Output the [X, Y] coordinate of the center of the cell containing the given text.  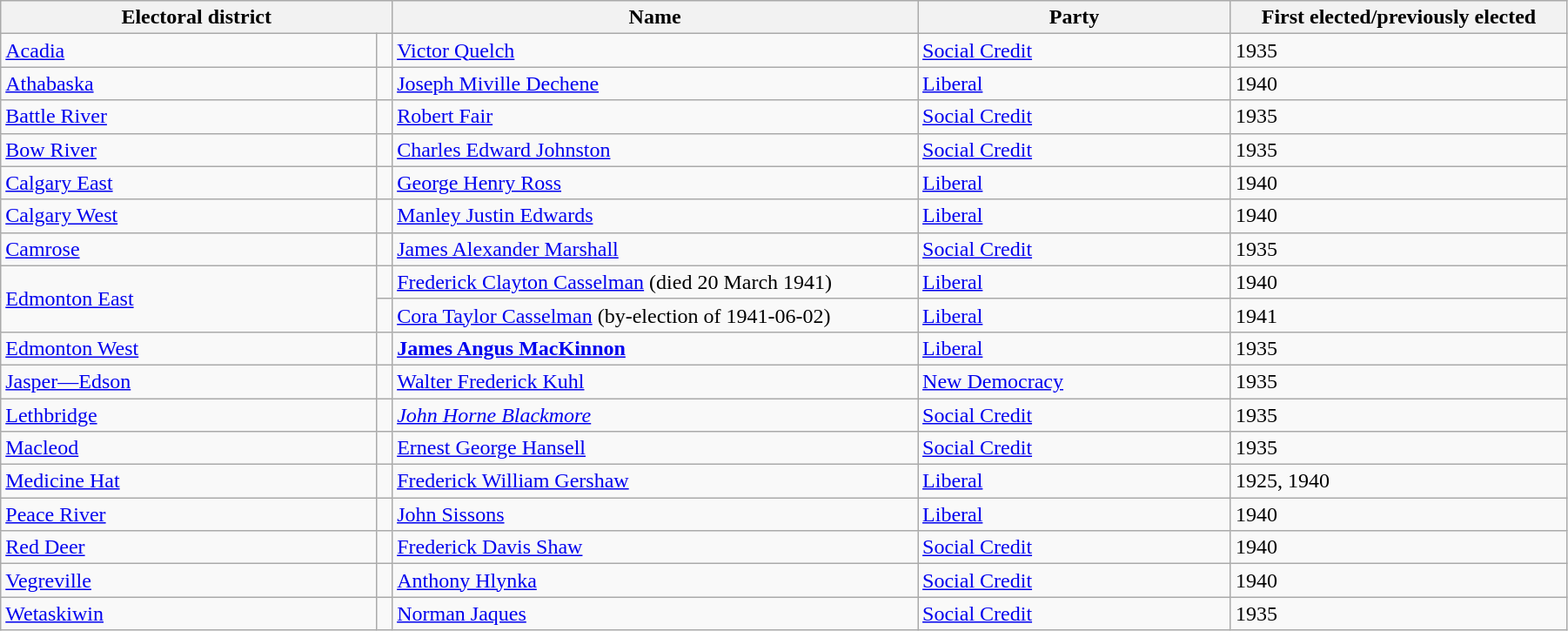
Frederick William Gershaw [655, 481]
Red Deer [189, 547]
Robert Fair [655, 117]
Macleod [189, 448]
First elected/previously elected [1398, 17]
James Alexander Marshall [655, 249]
Lethbridge [189, 415]
Electoral district [197, 17]
George Henry Ross [655, 183]
Victor Quelch [655, 50]
Bow River [189, 150]
Vegreville [189, 581]
Walter Frederick Kuhl [655, 381]
Calgary East [189, 183]
Calgary West [189, 216]
Jasper—Edson [189, 381]
Camrose [189, 249]
Anthony Hlynka [655, 581]
Acadia [189, 50]
James Angus MacKinnon [655, 348]
Ernest George Hansell [655, 448]
Frederick Clayton Casselman (died 20 March 1941) [655, 282]
1925, 1940 [1398, 481]
Charles Edward Johnston [655, 150]
Peace River [189, 514]
Frederick Davis Shaw [655, 547]
Norman Jaques [655, 614]
Wetaskiwin [189, 614]
Cora Taylor Casselman (by-election of 1941-06-02) [655, 315]
Manley Justin Edwards [655, 216]
Edmonton East [189, 299]
Party [1075, 17]
John Horne Blackmore [655, 415]
1941 [1398, 315]
Edmonton West [189, 348]
Medicine Hat [189, 481]
John Sissons [655, 514]
Joseph Miville Dechene [655, 84]
Battle River [189, 117]
Name [655, 17]
Athabaska [189, 84]
New Democracy [1075, 381]
